Output the (X, Y) coordinate of the center of the cell containing the given text.  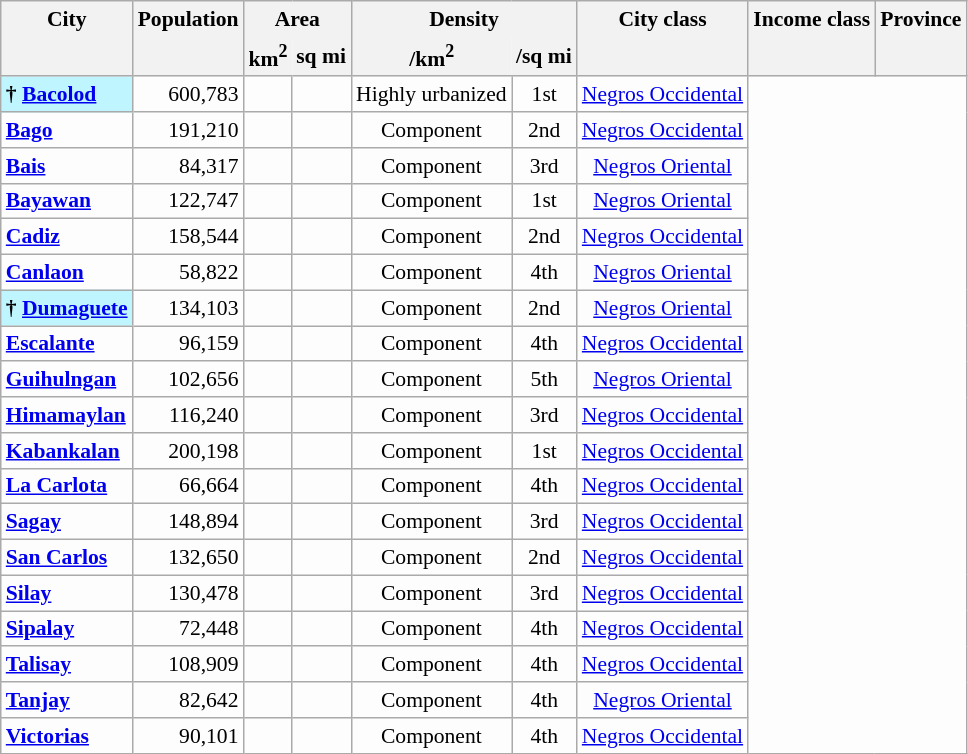
La Carlota (67, 486)
58,822 (188, 273)
148,894 (188, 522)
Bais (67, 166)
200,198 (188, 451)
132,650 (188, 558)
Himamaylan (67, 415)
Kabankalan (67, 451)
† Bacolod (67, 95)
/km2 (432, 56)
/sq mi (544, 56)
Tanjay (67, 700)
Sipalay (67, 629)
Talisay (67, 665)
City class (662, 18)
108,909 (188, 665)
96,159 (188, 344)
72,448 (188, 629)
sq mi (322, 56)
Victorias (67, 736)
5th (544, 380)
Income class (812, 18)
102,656 (188, 380)
158,544 (188, 237)
Sagay (67, 522)
Silay (67, 593)
Population (188, 18)
Cadiz (67, 237)
km2 (268, 56)
116,240 (188, 415)
† Dumaguete (67, 308)
Escalante (67, 344)
130,478 (188, 593)
134,103 (188, 308)
Area (298, 18)
San Carlos (67, 558)
82,642 (188, 700)
90,101 (188, 736)
Guihulngan (67, 380)
Bago (67, 130)
122,747 (188, 201)
Province (920, 18)
Density (464, 18)
Bayawan (67, 201)
City (67, 18)
Canlaon (67, 273)
Highly urbanized (432, 95)
191,210 (188, 130)
66,664 (188, 486)
600,783 (188, 95)
84,317 (188, 166)
